From the cell containing the given text, extract its center point as (X, Y) coordinate. 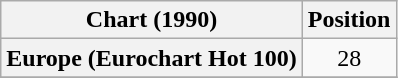
Position (349, 20)
Europe (Eurochart Hot 100) (152, 58)
28 (349, 58)
Chart (1990) (152, 20)
